Search for the cell housing the specified text and yield its [X, Y] center coordinate. 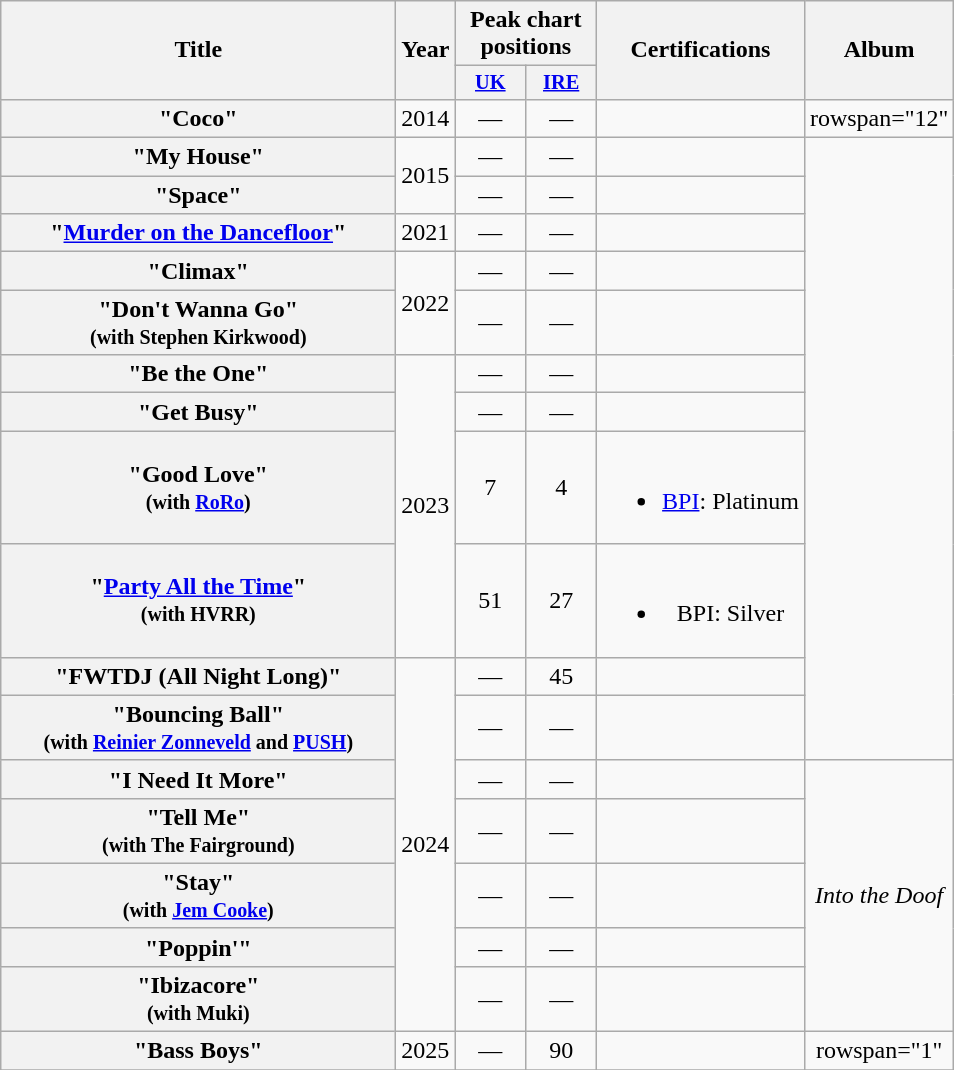
"Tell Me"(with The Fairground) [198, 830]
"Climax" [198, 271]
45 [562, 676]
UK [490, 83]
Into the Doof [879, 896]
"FWTDJ (All Night Long)" [198, 676]
"Don't Wanna Go"(with Stephen Kirkwood) [198, 322]
7 [490, 488]
4 [562, 488]
"I Need It More" [198, 779]
Album [879, 50]
"Murder on the Dancefloor" [198, 233]
Year [426, 50]
rowspan="1" [879, 1051]
2025 [426, 1051]
2023 [426, 506]
BPI: Platinum [701, 488]
Title [198, 50]
2014 [426, 118]
2015 [426, 176]
"Coco" [198, 118]
Certifications [701, 50]
"Get Busy" [198, 412]
"Be the One" [198, 374]
Peak chart positions [526, 34]
"Stay"(with Jem Cooke) [198, 896]
"Space" [198, 195]
IRE [562, 83]
"My House" [198, 157]
2021 [426, 233]
27 [562, 600]
"Bouncing Ball"(with Reinier Zonneveld and PUSH) [198, 728]
"Good Love"(with RoRo) [198, 488]
51 [490, 600]
BPI: Silver [701, 600]
"Ibizacore"(with Muki) [198, 998]
"Party All the Time"(with HVRR) [198, 600]
"Poppin'" [198, 947]
2022 [426, 304]
rowspan="12" [879, 118]
2024 [426, 844]
90 [562, 1051]
"Bass Boys" [198, 1051]
